Capture the cell that displays the provided text and extract its [x, y] central coordinate. 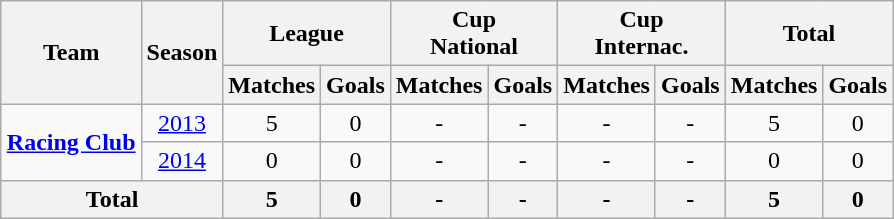
Racing Club [71, 142]
2014 [182, 161]
League [306, 34]
2013 [182, 123]
CupInternac. [642, 34]
CupNational [474, 34]
Team [71, 52]
Season [182, 52]
